Determine the (x, y) coordinate at the center of the cell enclosing the given text.  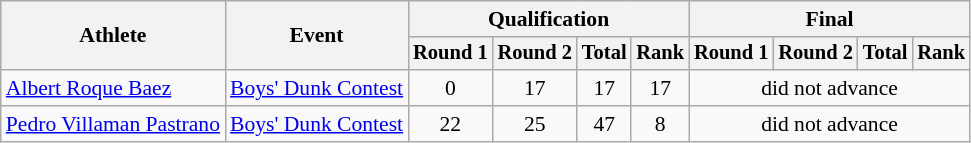
Event (316, 36)
Pedro Villaman Pastrano (113, 124)
0 (450, 88)
Albert Roque Baez (113, 88)
Athlete (113, 36)
Final (830, 19)
25 (535, 124)
47 (604, 124)
Qualification (548, 19)
8 (660, 124)
22 (450, 124)
